Detect which cell encompasses the target text, then output its [x, y] center coordinate. 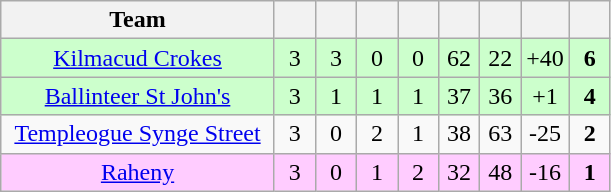
+1 [546, 96]
-16 [546, 172]
-25 [546, 134]
48 [500, 172]
38 [460, 134]
Kilmacud Crokes [138, 58]
Team [138, 20]
Ballinteer St John's [138, 96]
32 [460, 172]
4 [590, 96]
22 [500, 58]
6 [590, 58]
Templeogue Synge Street [138, 134]
63 [500, 134]
36 [500, 96]
62 [460, 58]
+40 [546, 58]
37 [460, 96]
Raheny [138, 172]
